Pinpoint the cell where the given text exists, returning its [X, Y] midpoint coordinate. 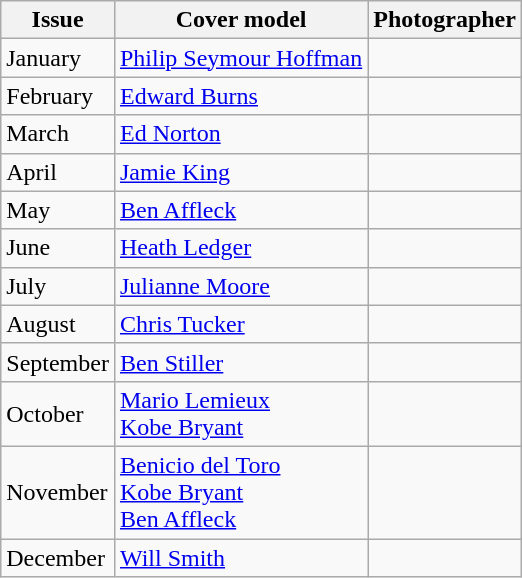
Heath Ledger [240, 248]
Will Smith [240, 557]
Julianne Moore [240, 286]
Ed Norton [240, 134]
June [58, 248]
Edward Burns [240, 96]
November [58, 492]
Issue [58, 20]
August [58, 324]
Cover model [240, 20]
Benicio del Toro Kobe Bryant Ben Affleck [240, 492]
April [58, 172]
July [58, 286]
Ben Stiller [240, 362]
Ben Affleck [240, 210]
February [58, 96]
October [58, 414]
Mario Lemieux Kobe Bryant [240, 414]
Philip Seymour Hoffman [240, 58]
September [58, 362]
May [58, 210]
January [58, 58]
March [58, 134]
Photographer [445, 20]
Chris Tucker [240, 324]
December [58, 557]
Jamie King [240, 172]
